Provide the (x, y) coordinate of the cell's center where the given text is located.  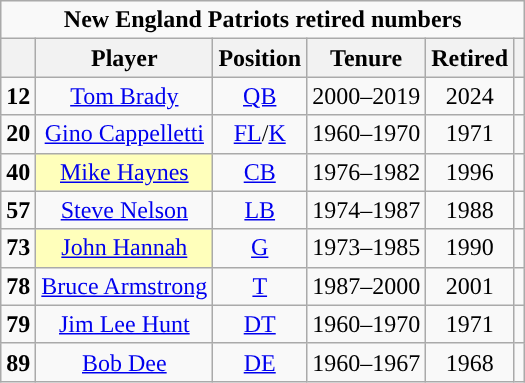
1988 (470, 210)
1960–1967 (366, 362)
DT (260, 324)
Tenure (366, 58)
Tom Brady (124, 96)
Steve Nelson (124, 210)
20 (18, 134)
John Hannah (124, 248)
1987–2000 (366, 286)
1990 (470, 248)
Gino Cappelletti (124, 134)
Mike Haynes (124, 172)
2000–2019 (366, 96)
T (260, 286)
2001 (470, 286)
1996 (470, 172)
New England Patriots retired numbers (263, 20)
1976–1982 (366, 172)
1968 (470, 362)
Player (124, 58)
DE (260, 362)
2024 (470, 96)
Jim Lee Hunt (124, 324)
Retired (470, 58)
89 (18, 362)
40 (18, 172)
73 (18, 248)
CB (260, 172)
QB (260, 96)
G (260, 248)
1974–1987 (366, 210)
Bruce Armstrong (124, 286)
12 (18, 96)
79 (18, 324)
Bob Dee (124, 362)
78 (18, 286)
57 (18, 210)
1973–1985 (366, 248)
Position (260, 58)
FL/K (260, 134)
LB (260, 210)
